Locate the cell with the specified text and output its (x, y) center coordinate. 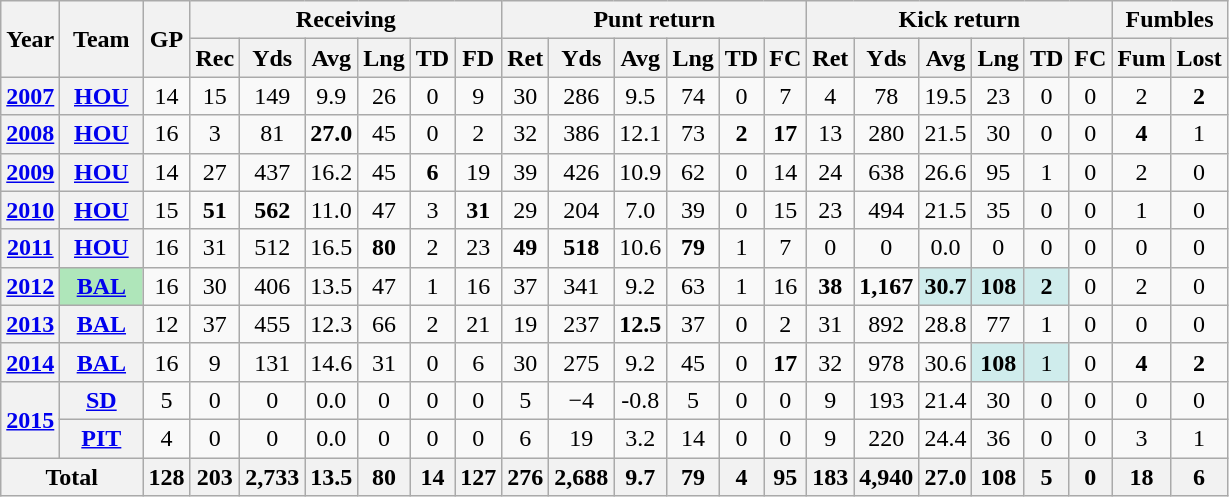
892 (886, 324)
2007 (30, 96)
10.9 (640, 172)
21 (478, 324)
12.5 (640, 324)
386 (582, 134)
2012 (30, 286)
73 (693, 134)
19.5 (946, 96)
193 (886, 400)
10.6 (640, 248)
11.0 (332, 210)
203 (215, 477)
426 (582, 172)
SD (102, 400)
978 (886, 362)
Fumbles (1170, 20)
2010 (30, 210)
9.9 (332, 96)
27 (215, 172)
Lost (1199, 58)
2,733 (272, 477)
341 (582, 286)
77 (998, 324)
437 (272, 172)
518 (582, 248)
Total (72, 477)
204 (582, 210)
63 (693, 286)
2015 (30, 419)
18 (1142, 477)
7.0 (640, 210)
12 (166, 324)
276 (526, 477)
28.8 (946, 324)
49 (526, 248)
494 (886, 210)
78 (886, 96)
62 (693, 172)
Receiving (346, 20)
30.6 (946, 362)
406 (272, 286)
74 (693, 96)
2013 (30, 324)
FD (478, 58)
−4 (582, 400)
131 (272, 362)
2008 (30, 134)
455 (272, 324)
26 (384, 96)
26.6 (946, 172)
-0.8 (640, 400)
286 (582, 96)
Year (30, 39)
12.1 (640, 134)
16.5 (332, 248)
220 (886, 438)
127 (478, 477)
Rec (215, 58)
GP (166, 39)
638 (886, 172)
Kick return (960, 20)
29 (526, 210)
PIT (102, 438)
38 (830, 286)
30.7 (946, 286)
13 (830, 134)
4,940 (886, 477)
24.4 (946, 438)
66 (384, 324)
237 (582, 324)
2014 (30, 362)
512 (272, 248)
16.2 (332, 172)
3.2 (640, 438)
280 (886, 134)
36 (998, 438)
51 (215, 210)
24 (830, 172)
9.5 (640, 96)
2009 (30, 172)
Fum (1142, 58)
81 (272, 134)
128 (166, 477)
9.7 (640, 477)
35 (998, 210)
562 (272, 210)
12.3 (332, 324)
1,167 (886, 286)
149 (272, 96)
14.6 (332, 362)
275 (582, 362)
183 (830, 477)
2011 (30, 248)
Punt return (654, 20)
2,688 (582, 477)
Team (102, 39)
21.4 (946, 400)
